For the text-containing cell, return its midpoint in (x, y) coordinate format. 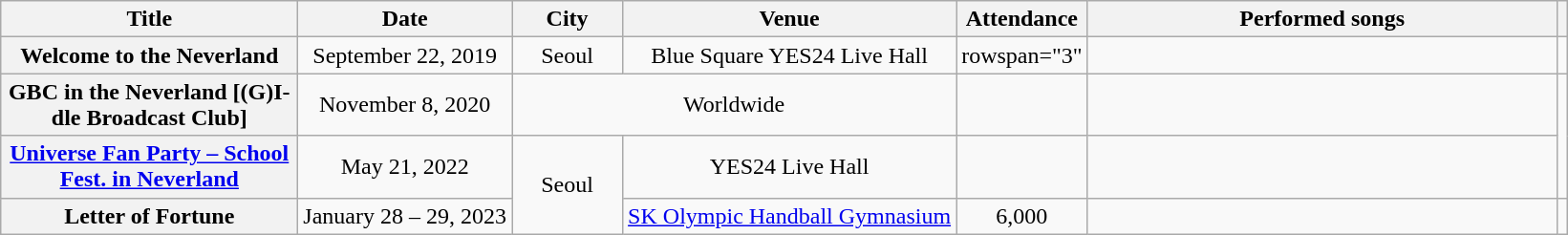
January 28 – 29, 2023 (405, 216)
Universe Fan Party – School Fest. in Neverland (149, 166)
Letter of Fortune (149, 216)
Blue Square YES24 Live Hall (789, 55)
Performed songs (1322, 19)
Worldwide (734, 105)
Date (405, 19)
Venue (789, 19)
YES24 Live Hall (789, 166)
Title (149, 19)
Welcome to the Neverland (149, 55)
September 22, 2019 (405, 55)
6,000 (1022, 216)
GBC in the Neverland [(G)I-dle Broadcast Club] (149, 105)
SK Olympic Handball Gymnasium (789, 216)
May 21, 2022 (405, 166)
November 8, 2020 (405, 105)
Attendance (1022, 19)
City (568, 19)
rowspan="3" (1022, 55)
